For the text-containing cell, return its midpoint in (X, Y) coordinate format. 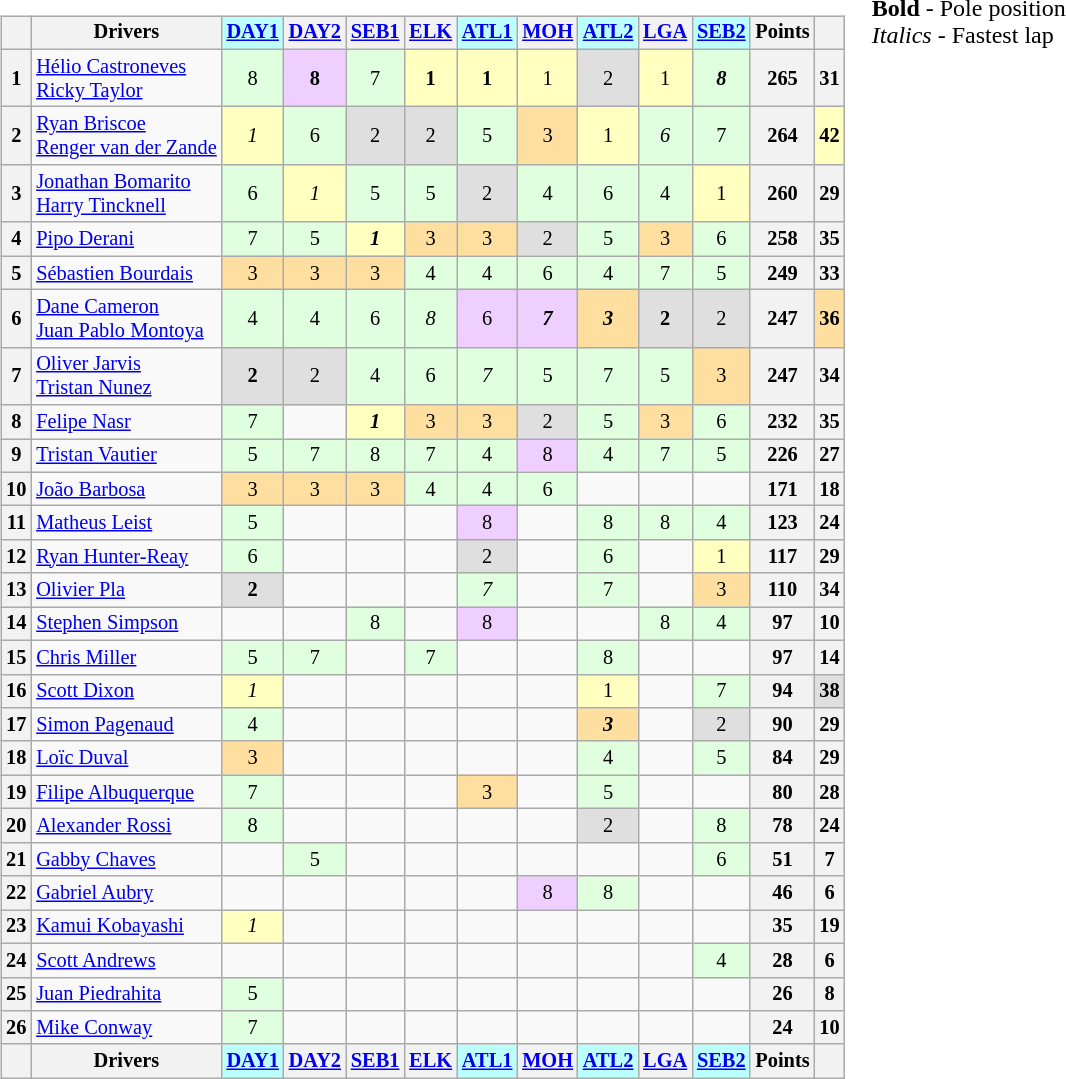
123 (782, 523)
17 (16, 725)
22 (16, 893)
171 (782, 489)
Sébastien Bourdais (126, 273)
42 (830, 136)
Juan Piedrahita (126, 994)
264 (782, 136)
Ryan Hunter-Reay (126, 557)
46 (782, 893)
Matheus Leist (126, 523)
33 (830, 273)
Loïc Duval (126, 758)
Kamui Kobayashi (126, 927)
260 (782, 194)
23 (16, 927)
Hélio Castroneves Ricky Taylor (126, 78)
117 (782, 557)
Chris Miller (126, 657)
51 (782, 859)
Filipe Albuquerque (126, 792)
Jonathan Bomarito Harry Tincknell (126, 194)
20 (16, 826)
94 (782, 691)
249 (782, 273)
Oliver Jarvis Tristan Nunez (126, 376)
25 (16, 994)
Dane Cameron Juan Pablo Montoya (126, 319)
16 (16, 691)
80 (782, 792)
Pipo Derani (126, 239)
Scott Andrews (126, 960)
12 (16, 557)
78 (782, 826)
11 (16, 523)
Gabriel Aubry (126, 893)
9 (16, 456)
232 (782, 422)
226 (782, 456)
João Barbosa (126, 489)
265 (782, 78)
110 (782, 590)
Felipe Nasr (126, 422)
Ryan Briscoe Renger van der Zande (126, 136)
Mike Conway (126, 1028)
Stephen Simpson (126, 624)
Scott Dixon (126, 691)
38 (830, 691)
21 (16, 859)
Alexander Rossi (126, 826)
258 (782, 239)
Simon Pagenaud (126, 725)
Tristan Vautier (126, 456)
36 (830, 319)
84 (782, 758)
15 (16, 657)
Olivier Pla (126, 590)
Gabby Chaves (126, 859)
13 (16, 590)
31 (830, 78)
27 (830, 456)
90 (782, 725)
